Return the (x, y) coordinate for the center point of the cell that contains the specified text.  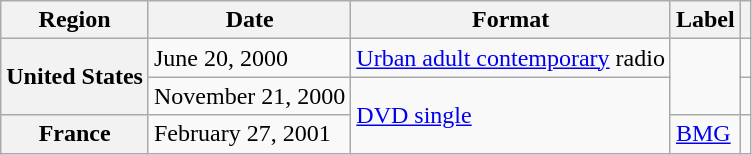
Format (511, 20)
February 27, 2001 (249, 134)
November 21, 2000 (249, 96)
United States (75, 77)
June 20, 2000 (249, 58)
France (75, 134)
Region (75, 20)
Urban adult contemporary radio (511, 58)
Date (249, 20)
Label (705, 20)
BMG (705, 134)
DVD single (511, 115)
